For the text-containing cell, return its midpoint in (X, Y) coordinate format. 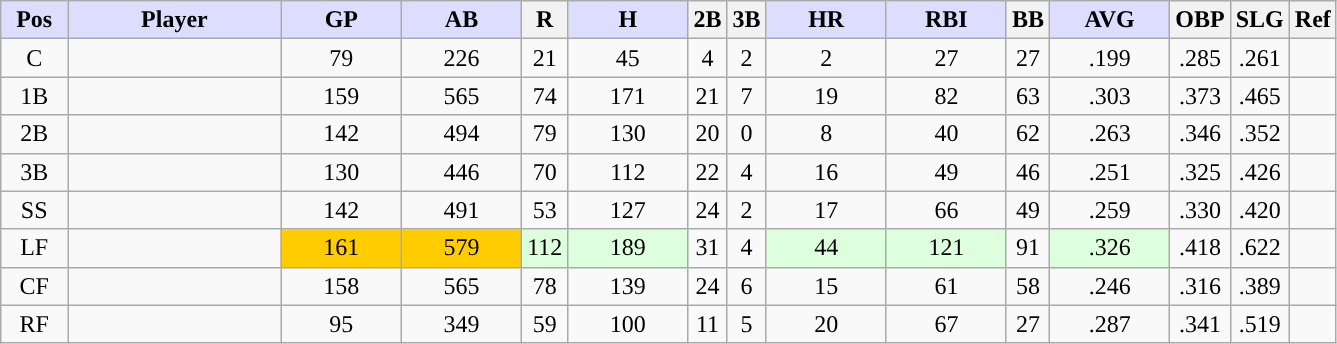
40 (946, 134)
SLG (1260, 20)
LF (34, 248)
.465 (1260, 96)
61 (946, 286)
1B (34, 96)
.420 (1260, 210)
.330 (1200, 210)
RF (34, 324)
.261 (1260, 58)
H (628, 20)
446 (461, 172)
139 (628, 286)
127 (628, 210)
58 (1028, 286)
.303 (1110, 96)
16 (826, 172)
GP (341, 20)
171 (628, 96)
78 (545, 286)
CF (34, 286)
74 (545, 96)
BB (1028, 20)
.341 (1200, 324)
11 (708, 324)
0 (746, 134)
82 (946, 96)
.373 (1200, 96)
19 (826, 96)
189 (628, 248)
.426 (1260, 172)
31 (708, 248)
62 (1028, 134)
.326 (1110, 248)
Player (175, 20)
491 (461, 210)
15 (826, 286)
59 (545, 324)
17 (826, 210)
66 (946, 210)
.246 (1110, 286)
5 (746, 324)
63 (1028, 96)
159 (341, 96)
.251 (1110, 172)
.346 (1200, 134)
6 (746, 286)
100 (628, 324)
70 (545, 172)
.285 (1200, 58)
RBI (946, 20)
7 (746, 96)
67 (946, 324)
121 (946, 248)
8 (826, 134)
349 (461, 324)
.199 (1110, 58)
494 (461, 134)
.519 (1260, 324)
.622 (1260, 248)
Ref (1312, 20)
158 (341, 286)
22 (708, 172)
SS (34, 210)
.352 (1260, 134)
45 (628, 58)
HR (826, 20)
C (34, 58)
161 (341, 248)
.316 (1200, 286)
AVG (1110, 20)
Pos (34, 20)
OBP (1200, 20)
.263 (1110, 134)
AB (461, 20)
226 (461, 58)
.389 (1260, 286)
.259 (1110, 210)
46 (1028, 172)
R (545, 20)
44 (826, 248)
91 (1028, 248)
.418 (1200, 248)
.325 (1200, 172)
.287 (1110, 324)
53 (545, 210)
95 (341, 324)
579 (461, 248)
